Determine the [x, y] coordinate at the center of the cell enclosing the given text.  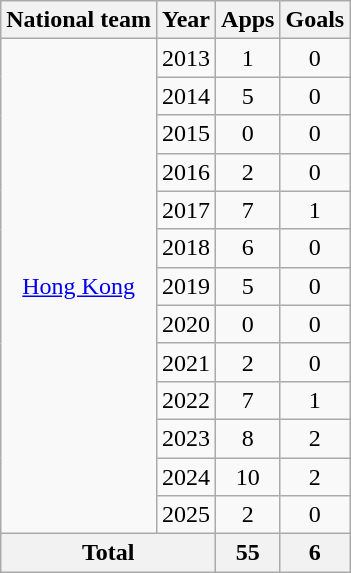
Year [186, 20]
2019 [186, 286]
55 [248, 553]
2016 [186, 172]
2015 [186, 134]
Goals [315, 20]
2017 [186, 210]
2018 [186, 248]
2023 [186, 438]
2025 [186, 515]
National team [79, 20]
8 [248, 438]
2013 [186, 58]
Hong Kong [79, 286]
2024 [186, 477]
2020 [186, 324]
2022 [186, 400]
2021 [186, 362]
Apps [248, 20]
2014 [186, 96]
Total [108, 553]
10 [248, 477]
